Find where the given text appears and provide that cell's center as (X, Y) coordinate. 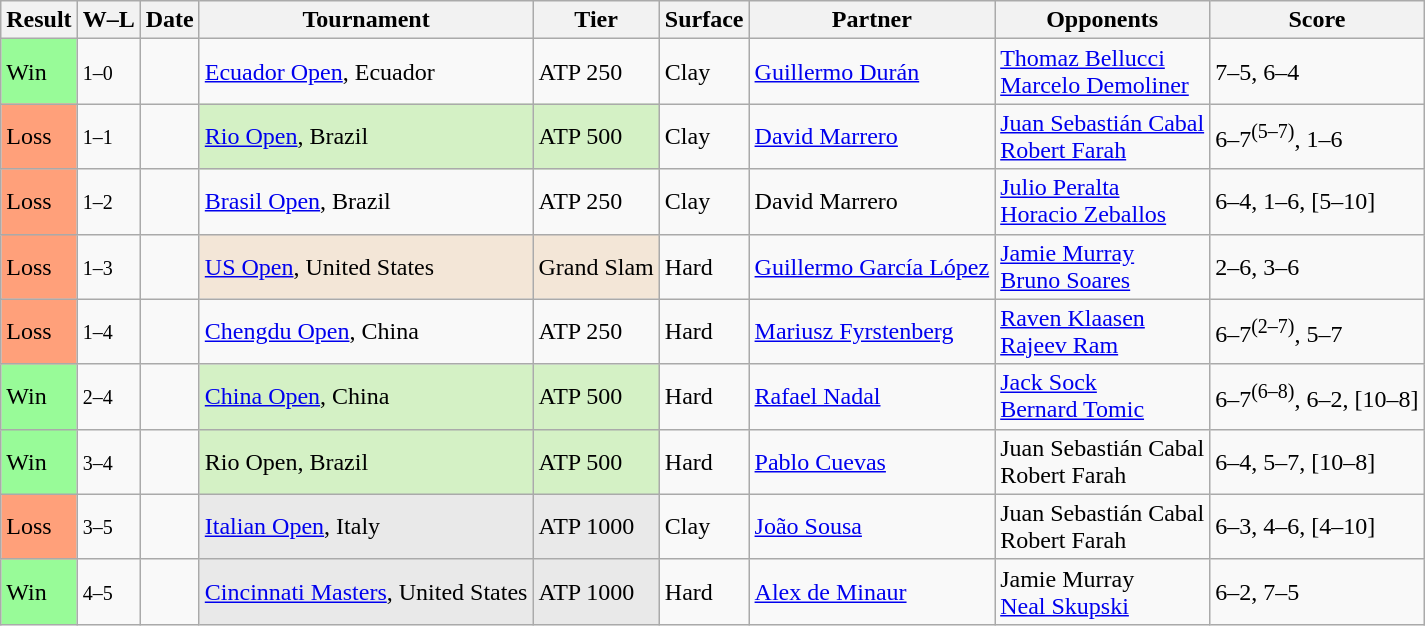
1–1 (108, 136)
6–4, 1–6, [5–10] (1317, 202)
1–2 (108, 202)
João Sousa (872, 526)
2–4 (108, 396)
Chengdu Open, China (366, 332)
China Open, China (366, 396)
Partner (872, 20)
Cincinnati Masters, United States (366, 592)
2–6, 3–6 (1317, 266)
Italian Open, Italy (366, 526)
1–3 (108, 266)
Rafael Nadal (872, 396)
3–5 (108, 526)
6–4, 5–7, [10–8] (1317, 462)
Pablo Cuevas (872, 462)
7–5, 6–4 (1317, 72)
6–7(5–7), 1–6 (1317, 136)
Score (1317, 20)
Jamie Murray Neal Skupski (1102, 592)
US Open, United States (366, 266)
1–4 (108, 332)
1–0 (108, 72)
Thomaz Bellucci Marcelo Demoliner (1102, 72)
4–5 (108, 592)
Result (39, 20)
6–7(6–8), 6–2, [10–8] (1317, 396)
Brasil Open, Brazil (366, 202)
Alex de Minaur (872, 592)
6–3, 4–6, [4–10] (1317, 526)
Jack Sock Bernard Tomic (1102, 396)
Opponents (1102, 20)
Grand Slam (596, 266)
Jamie Murray Bruno Soares (1102, 266)
Ecuador Open, Ecuador (366, 72)
6–2, 7–5 (1317, 592)
Surface (704, 20)
Tier (596, 20)
Guillermo Durán (872, 72)
Mariusz Fyrstenberg (872, 332)
Date (170, 20)
Guillermo García López (872, 266)
W–L (108, 20)
Julio Peralta Horacio Zeballos (1102, 202)
Tournament (366, 20)
Raven Klaasen Rajeev Ram (1102, 332)
6–7(2–7), 5–7 (1317, 332)
3–4 (108, 462)
